Output the (X, Y) coordinate of the center of the cell containing the given text.  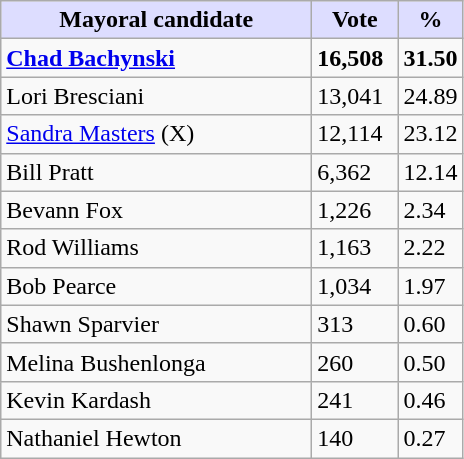
31.50 (430, 58)
0.50 (430, 362)
12.14 (430, 172)
24.89 (430, 96)
Bevann Fox (156, 210)
13,041 (355, 96)
313 (355, 324)
Melina Bushenlonga (156, 362)
0.27 (430, 438)
0.46 (430, 400)
0.60 (430, 324)
1,163 (355, 248)
Rod Williams (156, 248)
2.22 (430, 248)
6,362 (355, 172)
Vote (355, 20)
2.34 (430, 210)
Nathaniel Hewton (156, 438)
1,034 (355, 286)
Bob Pearce (156, 286)
23.12 (430, 134)
Kevin Kardash (156, 400)
% (430, 20)
Mayoral candidate (156, 20)
Bill Pratt (156, 172)
12,114 (355, 134)
Sandra Masters (X) (156, 134)
140 (355, 438)
1.97 (430, 286)
Chad Bachynski (156, 58)
Shawn Sparvier (156, 324)
16,508 (355, 58)
Lori Bresciani (156, 96)
260 (355, 362)
1,226 (355, 210)
241 (355, 400)
